Pinpoint the cell where the given text exists, returning its [x, y] midpoint coordinate. 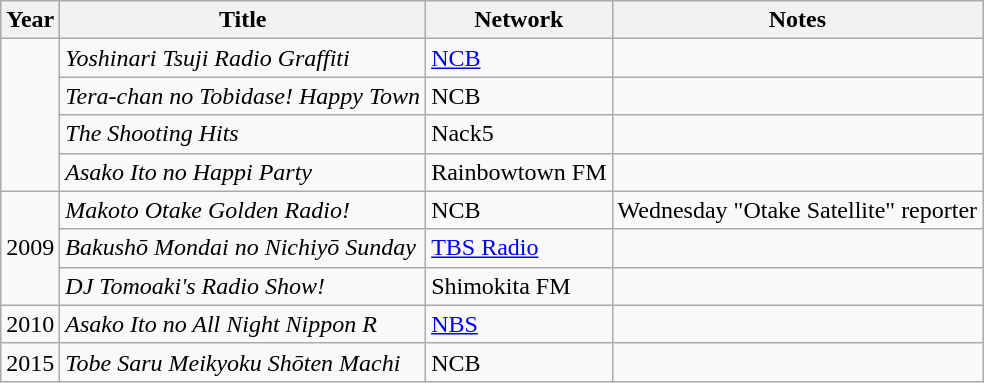
The Shooting Hits [243, 134]
Rainbowtown FM [519, 172]
Tera-chan no Tobidase! Happy Town [243, 96]
NBS [519, 324]
Notes [798, 20]
Nack5 [519, 134]
Asako Ito no Happi Party [243, 172]
Title [243, 20]
Shimokita FM [519, 286]
Asako Ito no All Night Nippon R [243, 324]
Makoto Otake Golden Radio! [243, 210]
DJ Tomoaki's Radio Show! [243, 286]
Wednesday "Otake Satellite" reporter [798, 210]
2010 [30, 324]
Year [30, 20]
Network [519, 20]
Bakushō Mondai no Nichiyō Sunday [243, 248]
TBS Radio [519, 248]
2015 [30, 362]
2009 [30, 248]
Tobe Saru Meikyoku Shōten Machi [243, 362]
Yoshinari Tsuji Radio Graffiti [243, 58]
